Capture the cell that displays the provided text and extract its [x, y] central coordinate. 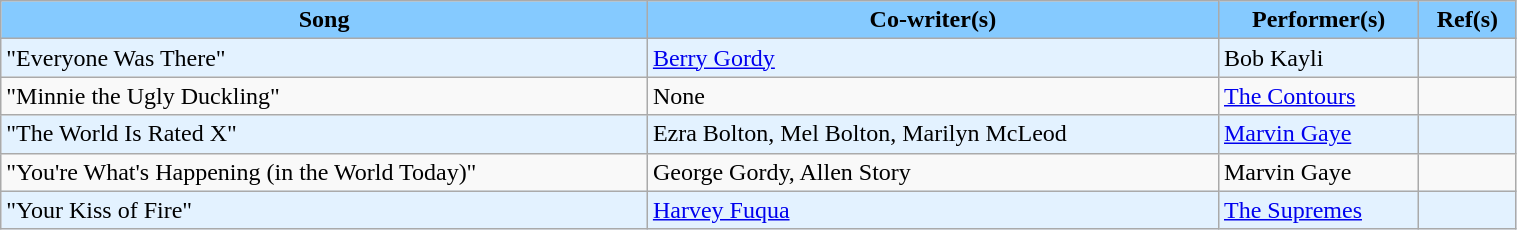
"You're What's Happening (in the World Today)" [324, 172]
Performer(s) [1318, 20]
Co-writer(s) [932, 20]
Ref(s) [1468, 20]
Ezra Bolton, Mel Bolton, Marilyn McLeod [932, 134]
"Your Kiss of Fire" [324, 210]
"Everyone Was There" [324, 58]
None [932, 96]
"The World Is Rated X" [324, 134]
George Gordy, Allen Story [932, 172]
Bob Kayli [1318, 58]
Berry Gordy [932, 58]
Song [324, 20]
The Supremes [1318, 210]
Harvey Fuqua [932, 210]
The Contours [1318, 96]
"Minnie the Ugly Duckling" [324, 96]
